Provide the (x, y) coordinate of the cell's center where the given text is located.  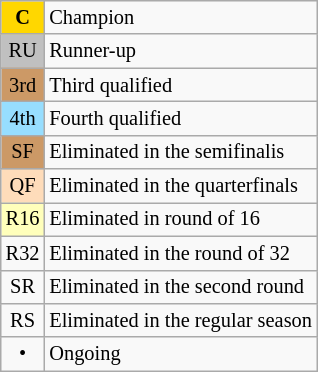
Eliminated in the regular season (180, 320)
• (23, 354)
SR (23, 287)
Fourth qualified (180, 118)
RS (23, 320)
Eliminated in the round of 32 (180, 253)
4th (23, 118)
Third qualified (180, 85)
RU (23, 51)
Ongoing (180, 354)
Eliminated in the quarterfinals (180, 186)
Eliminated in the semifinalis (180, 152)
R16 (23, 219)
C (23, 17)
SF (23, 152)
QF (23, 186)
3rd (23, 85)
R32 (23, 253)
Eliminated in the second round (180, 287)
Eliminated in round of 16 (180, 219)
Runner-up (180, 51)
Champion (180, 17)
